Detect which cell encompasses the target text, then output its (X, Y) center coordinate. 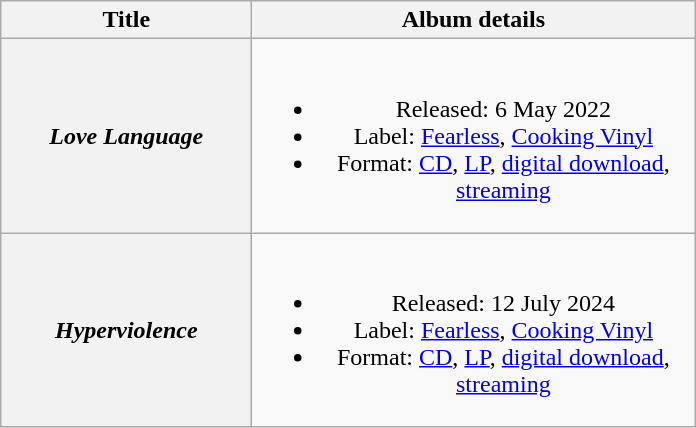
Hyperviolence (126, 330)
Title (126, 20)
Love Language (126, 136)
Released: 6 May 2022Label: Fearless, Cooking VinylFormat: CD, LP, digital download, streaming (474, 136)
Released: 12 July 2024Label: Fearless, Cooking VinylFormat: CD, LP, digital download, streaming (474, 330)
Album details (474, 20)
